Scan for the cell matching the given text and deliver its (x, y) coordinate at center. 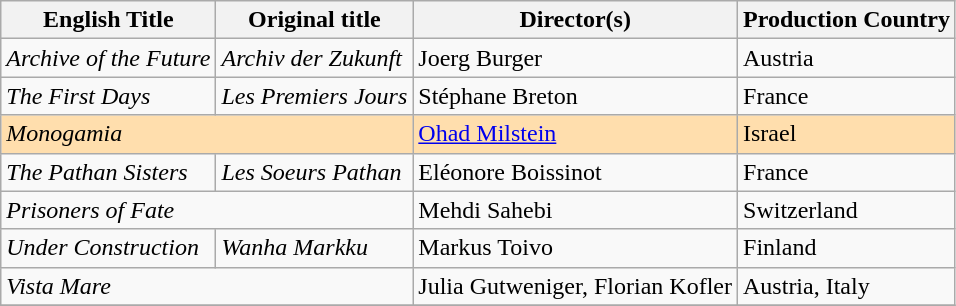
The First Days (108, 96)
Austria, Italy (847, 286)
Markus Toivo (576, 248)
Vista Mare (207, 286)
English Title (108, 20)
Joerg Burger (576, 58)
Les Premiers Jours (314, 96)
Julia Gutweniger, Florian Kofler (576, 286)
Austria (847, 58)
Archiv der Zukunft (314, 58)
Les Soeurs Pathan (314, 172)
Original title (314, 20)
Switzerland (847, 210)
Monogamia (207, 134)
Production Country (847, 20)
Stéphane Breton (576, 96)
Israel (847, 134)
Under Construction (108, 248)
Mehdi Sahebi (576, 210)
Prisoners of Fate (207, 210)
Finland (847, 248)
The Pathan Sisters (108, 172)
Eléonore Boissinot (576, 172)
Wanha Markku (314, 248)
Archive of the Future (108, 58)
Director(s) (576, 20)
Ohad Milstein (576, 134)
